Locate the cell with the specified text and output its [x, y] center coordinate. 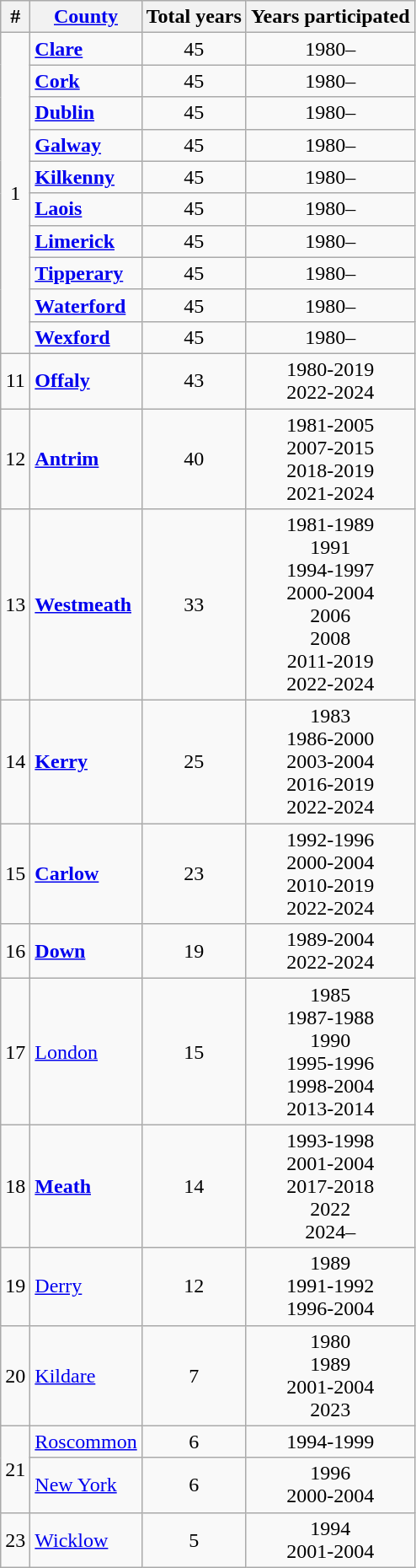
19831986-20002003-20042016-20192022-2024 [330, 762]
19962000-2004 [330, 1485]
25 [194, 762]
Westmeath [86, 605]
20 [15, 1376]
Cork [86, 81]
21 [15, 1469]
Waterford [86, 305]
Derry [86, 1286]
Kerry [86, 762]
1980-20192022-2024 [330, 381]
1981-20052007-20152018-20192021-2024 [330, 459]
33 [194, 605]
Carlow [86, 873]
7 [194, 1376]
Wexford [86, 337]
1981-198919911994-19972000-2004200620082011-20192022-2024 [330, 605]
13 [15, 605]
Antrim [86, 459]
43 [194, 381]
19851987-198819901995-19961998-20042013-2014 [330, 1052]
Wicklow [86, 1539]
19891991-19921996-2004 [330, 1286]
16 [15, 951]
New York [86, 1485]
Down [86, 951]
Kildare [86, 1376]
Clare [86, 49]
County [86, 17]
1994-1999 [330, 1442]
18 [15, 1186]
40 [194, 459]
198019892001-20042023 [330, 1376]
11 [15, 381]
Laois [86, 209]
Meath [86, 1186]
5 [194, 1539]
Years participated [330, 17]
17 [15, 1052]
Dublin [86, 113]
Kilkenny [86, 177]
Galway [86, 145]
1993-19982001-20042017-201820222024– [330, 1186]
19942001-2004 [330, 1539]
Tipperary [86, 273]
Roscommon [86, 1442]
# [15, 17]
Limerick [86, 241]
Offaly [86, 381]
1989-20042022-2024 [330, 951]
1 [15, 194]
1992-19962000-20042010-20192022-2024 [330, 873]
London [86, 1052]
Total years [194, 17]
